From the cell containing the given text, extract its center point as (x, y) coordinate. 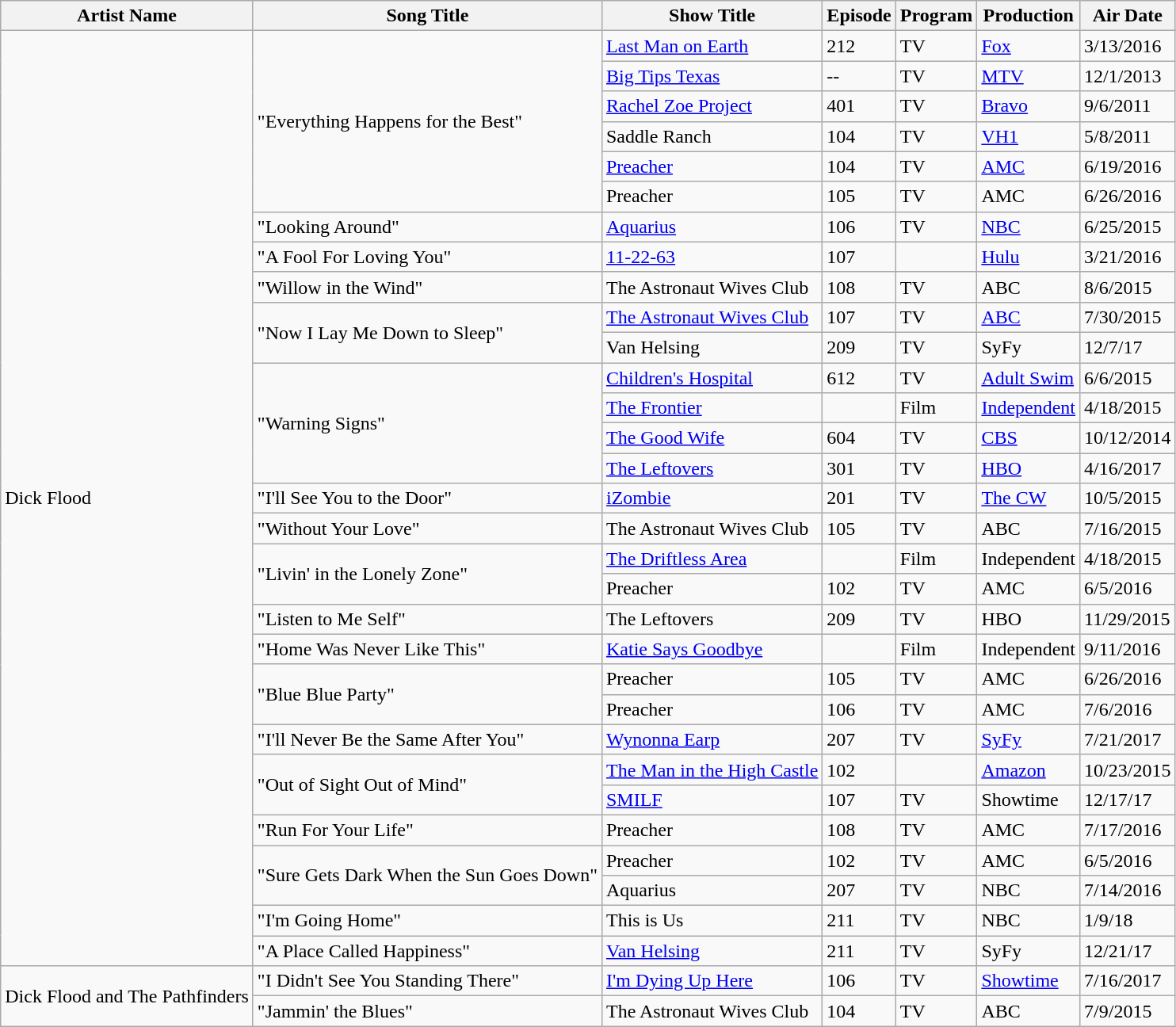
Dick Flood and The Pathfinders (127, 996)
Production (1029, 16)
Big Tips Texas (712, 76)
Song Title (427, 16)
-- (859, 76)
6/19/2016 (1128, 166)
3/13/2016 (1128, 46)
201 (859, 498)
5/8/2011 (1128, 136)
Bravo (1029, 106)
Program (937, 16)
"Listen to Me Self" (427, 619)
12/1/2013 (1128, 76)
"Everything Happens for the Best" (427, 121)
"Sure Gets Dark When the Sun Goes Down" (427, 875)
6/25/2015 (1128, 227)
Hulu (1029, 257)
"Now I Lay Me Down to Sleep" (427, 332)
10/23/2015 (1128, 769)
The Good Wife (712, 438)
7/16/2015 (1128, 529)
212 (859, 46)
3/21/2016 (1128, 257)
7/9/2015 (1128, 1011)
10/12/2014 (1128, 438)
Adult Swim (1029, 378)
7/14/2016 (1128, 891)
Air Date (1128, 16)
Dick Flood (127, 498)
Artist Name (127, 16)
6/6/2015 (1128, 378)
"I'll See You to the Door" (427, 498)
SMILF (712, 800)
"A Place Called Happiness" (427, 951)
"Run For Your Life" (427, 830)
301 (859, 468)
Amazon (1029, 769)
612 (859, 378)
12/7/17 (1128, 347)
"Warning Signs" (427, 423)
This is Us (712, 921)
7/21/2017 (1128, 739)
12/17/17 (1128, 800)
4/16/2017 (1128, 468)
11/29/2015 (1128, 619)
I'm Dying Up Here (712, 981)
"Without Your Love" (427, 529)
"Willow in the Wind" (427, 287)
9/11/2016 (1128, 649)
Episode (859, 16)
iZombie (712, 498)
CBS (1029, 438)
"Livin' in the Lonely Zone" (427, 574)
Wynonna Earp (712, 739)
The Driftless Area (712, 559)
"Out of Sight Out of Mind" (427, 785)
Rachel Zoe Project (712, 106)
12/21/17 (1128, 951)
7/17/2016 (1128, 830)
"Looking Around" (427, 227)
The Frontier (712, 408)
11-22-63 (712, 257)
9/6/2011 (1128, 106)
Katie Says Goodbye (712, 649)
"I'll Never Be the Same After You" (427, 739)
"I'm Going Home" (427, 921)
"A Fool For Loving You" (427, 257)
VH1 (1029, 136)
8/6/2015 (1128, 287)
Children's Hospital (712, 378)
"Home Was Never Like This" (427, 649)
"I Didn't See You Standing There" (427, 981)
7/16/2017 (1128, 981)
Fox (1029, 46)
Last Man on Earth (712, 46)
1/9/18 (1128, 921)
Saddle Ranch (712, 136)
401 (859, 106)
10/5/2015 (1128, 498)
MTV (1029, 76)
"Jammin' the Blues" (427, 1011)
7/30/2015 (1128, 317)
"Blue Blue Party" (427, 694)
Show Title (712, 16)
7/6/2016 (1128, 709)
The Man in the High Castle (712, 769)
The CW (1029, 498)
604 (859, 438)
